Scan for the cell matching the given text and deliver its [X, Y] coordinate at center. 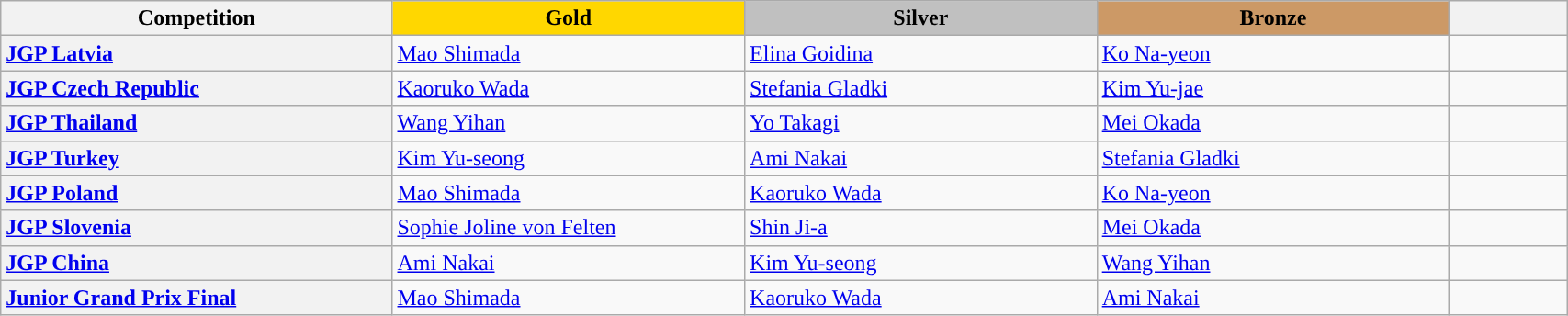
Competition [197, 18]
JGP Thailand [197, 123]
JGP China [197, 263]
Junior Grand Prix Final [197, 298]
Elina Goidina [921, 53]
Gold [569, 18]
JGP Turkey [197, 158]
JGP Latvia [197, 53]
Shin Ji-a [921, 228]
JGP Czech Republic [197, 88]
JGP Poland [197, 193]
Kim Yu-jae [1273, 88]
Yo Takagi [921, 123]
Bronze [1273, 18]
JGP Slovenia [197, 228]
Sophie Joline von Felten [569, 228]
Silver [921, 18]
